From the cell containing the given text, extract its center point as [x, y] coordinate. 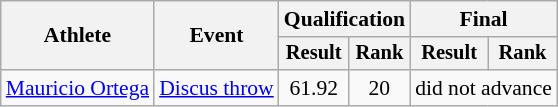
Final [484, 19]
Athlete [78, 36]
61.92 [314, 88]
Qualification [344, 19]
Event [216, 36]
Discus throw [216, 88]
Mauricio Ortega [78, 88]
did not advance [484, 88]
20 [380, 88]
